Scan for the cell matching the given text and deliver its (x, y) coordinate at center. 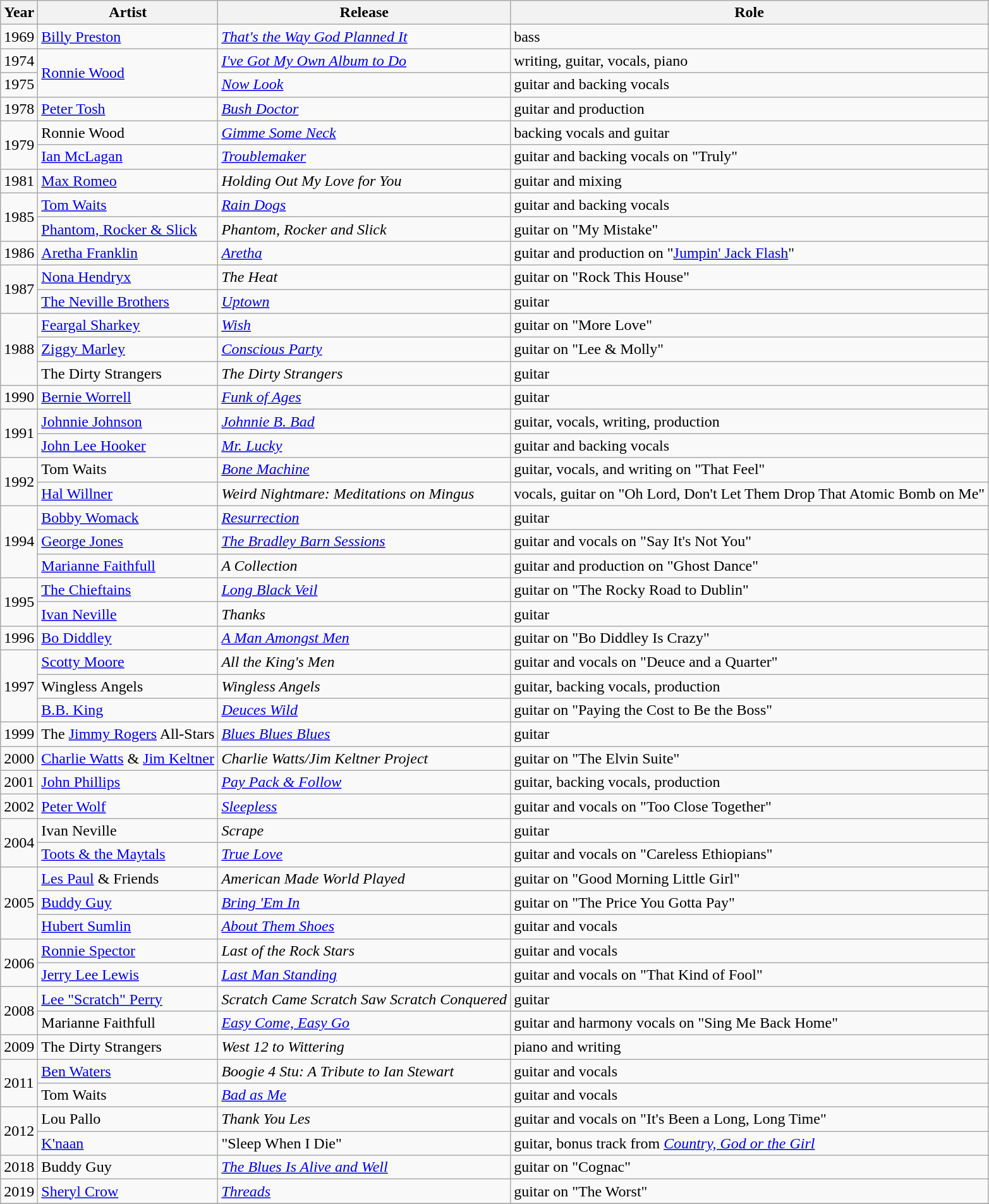
"Sleep When I Die" (364, 1143)
guitar and production on "Jumpin' Jack Flash" (749, 253)
2002 (19, 806)
Thanks (364, 614)
Billy Preston (128, 37)
Charlie Watts/Jim Keltner Project (364, 758)
guitar and mixing (749, 181)
guitar and vocals on "Deuce and a Quarter" (749, 662)
Bo Diddley (128, 638)
guitar and backing vocals on "Truly" (749, 157)
Now Look (364, 85)
I've Got My Own Album to Do (364, 61)
Ziggy Marley (128, 350)
1991 (19, 434)
American Made World Played (364, 879)
Funk of Ages (364, 398)
2011 (19, 1083)
Holding Out My Love for You (364, 181)
About Them Shoes (364, 927)
2004 (19, 842)
1997 (19, 686)
1981 (19, 181)
Johnnie Johnson (128, 422)
Release (364, 13)
guitar, vocals, and writing on "That Feel" (749, 470)
Ronnie Spector (128, 951)
Resurrection (364, 518)
Peter Tosh (128, 109)
Pay Pack & Follow (364, 782)
1974 (19, 61)
1994 (19, 542)
West 12 to Wittering (364, 1047)
1996 (19, 638)
1992 (19, 482)
guitar on "The Rocky Road to Dublin" (749, 590)
2001 (19, 782)
writing, guitar, vocals, piano (749, 61)
Sleepless (364, 806)
The Blues Is Alive and Well (364, 1167)
Long Black Veil (364, 590)
guitar and vocals on "Careless Ethiopians" (749, 854)
The Bradley Barn Sessions (364, 542)
Bernie Worrell (128, 398)
2000 (19, 758)
guitar on "Paying the Cost to Be the Boss" (749, 710)
Bush Doctor (364, 109)
Peter Wolf (128, 806)
1979 (19, 145)
Troublemaker (364, 157)
Boogie 4 Stu: A Tribute to Ian Stewart (364, 1071)
Lee "Scratch" Perry (128, 999)
Artist (128, 13)
Charlie Watts & Jim Keltner (128, 758)
2009 (19, 1047)
The Jimmy Rogers All-Stars (128, 734)
Blues Blues Blues (364, 734)
guitar on "Cognac" (749, 1167)
Jerry Lee Lewis (128, 975)
Johnnie B. Bad (364, 422)
guitar and vocals on "That Kind of Fool" (749, 975)
K'naan (128, 1143)
2008 (19, 1011)
Deuces Wild (364, 710)
2006 (19, 963)
guitar, vocals, writing, production (749, 422)
Phantom, Rocker & Slick (128, 229)
1999 (19, 734)
Feargal Sharkey (128, 325)
Lou Pallo (128, 1119)
guitar on "The Price You Gotta Pay" (749, 903)
guitar and production (749, 109)
Toots & the Maytals (128, 854)
piano and writing (749, 1047)
John Lee Hooker (128, 446)
Ben Waters (128, 1071)
B.B. King (128, 710)
2005 (19, 903)
1986 (19, 253)
guitar and harmony vocals on "Sing Me Back Home" (749, 1023)
A Collection (364, 566)
guitar on "The Elvin Suite" (749, 758)
1975 (19, 85)
Conscious Party (364, 350)
Scotty Moore (128, 662)
Sheryl Crow (128, 1191)
1987 (19, 289)
Scratch Came Scratch Saw Scratch Conquered (364, 999)
Hubert Sumlin (128, 927)
Hal Willner (128, 494)
2012 (19, 1131)
Last of the Rock Stars (364, 951)
Rain Dogs (364, 205)
Mr. Lucky (364, 446)
1988 (19, 350)
All the King's Men (364, 662)
guitar and vocals on "It's Been a Long, Long Time" (749, 1119)
Wish (364, 325)
vocals, guitar on "Oh Lord, Don't Let Them Drop That Atomic Bomb on Me" (749, 494)
Les Paul & Friends (128, 879)
2019 (19, 1191)
Easy Come, Easy Go (364, 1023)
bass (749, 37)
Year (19, 13)
guitar and production on "Ghost Dance" (749, 566)
1978 (19, 109)
Gimme Some Neck (364, 133)
Phantom, Rocker and Slick (364, 229)
Thank You Les (364, 1119)
The Neville Brothers (128, 301)
The Chieftains (128, 590)
guitar on "Bo Diddley Is Crazy" (749, 638)
That's the Way God Planned It (364, 37)
Ian McLagan (128, 157)
1990 (19, 398)
guitar on "Good Morning Little Girl" (749, 879)
guitar on "More Love" (749, 325)
Bobby Womack (128, 518)
Role (749, 13)
1995 (19, 602)
Uptown (364, 301)
Threads (364, 1191)
Last Man Standing (364, 975)
Bone Machine (364, 470)
backing vocals and guitar (749, 133)
guitar and vocals on "Too Close Together" (749, 806)
guitar on "Rock This House" (749, 277)
guitar and vocals on "Say It's Not You" (749, 542)
Aretha Franklin (128, 253)
guitar on "My Mistake" (749, 229)
guitar on "The Worst" (749, 1191)
True Love (364, 854)
2018 (19, 1167)
guitar, bonus track from Country, God or the Girl (749, 1143)
Scrape (364, 830)
Nona Hendryx (128, 277)
A Man Amongst Men (364, 638)
Bring 'Em In (364, 903)
guitar on "Lee & Molly" (749, 350)
The Heat (364, 277)
Aretha (364, 253)
Max Romeo (128, 181)
1985 (19, 217)
Weird Nightmare: Meditations on Mingus (364, 494)
Bad as Me (364, 1095)
1969 (19, 37)
John Phillips (128, 782)
George Jones (128, 542)
